Return [x, y] of the center of cell containing provided text 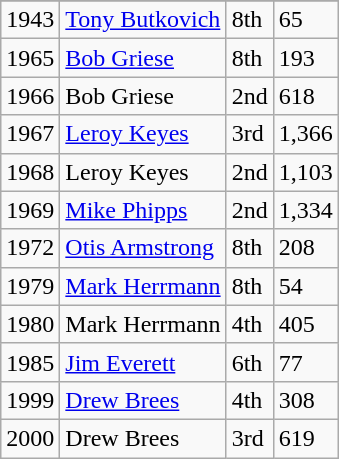
1965 [30, 58]
208 [306, 248]
1972 [30, 248]
405 [306, 324]
1943 [30, 20]
1969 [30, 210]
1979 [30, 286]
618 [306, 96]
2000 [30, 438]
1,103 [306, 172]
1999 [30, 400]
1967 [30, 134]
1985 [30, 362]
Mike Phipps [143, 210]
1980 [30, 324]
Jim Everett [143, 362]
65 [306, 20]
Otis Armstrong [143, 248]
1966 [30, 96]
77 [306, 362]
1968 [30, 172]
308 [306, 400]
6th [250, 362]
54 [306, 286]
Tony Butkovich [143, 20]
193 [306, 58]
619 [306, 438]
1,366 [306, 134]
1,334 [306, 210]
